Pinpoint the cell where the given text exists, returning its [x, y] midpoint coordinate. 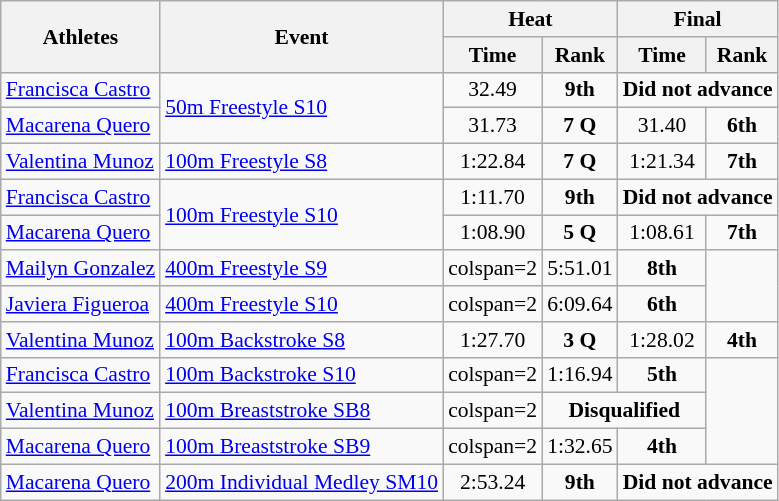
1:32.65 [580, 447]
100m Freestyle S8 [302, 162]
Athletes [80, 36]
1:27.70 [492, 340]
1:21.34 [662, 162]
6:09.64 [580, 304]
200m Individual Medley SM10 [302, 482]
5th [662, 375]
Heat [530, 19]
100m Breaststroke SB8 [302, 411]
400m Freestyle S9 [302, 269]
3 Q [580, 340]
Final [698, 19]
100m Breaststroke SB9 [302, 447]
32.49 [492, 90]
100m Backstroke S10 [302, 375]
Disqualified [624, 411]
400m Freestyle S10 [302, 304]
5 Q [580, 233]
31.73 [492, 126]
1:11.70 [492, 197]
100m Backstroke S8 [302, 340]
Javiera Figueroa [80, 304]
8th [662, 269]
Mailyn Gonzalez [80, 269]
1:28.02 [662, 340]
50m Freestyle S10 [302, 108]
1:08.90 [492, 233]
5:51.01 [580, 269]
1:16.94 [580, 375]
1:22.84 [492, 162]
31.40 [662, 126]
2:53.24 [492, 482]
1:08.61 [662, 233]
Event [302, 36]
100m Freestyle S10 [302, 214]
